Detect which cell encompasses the target text, then output its [X, Y] center coordinate. 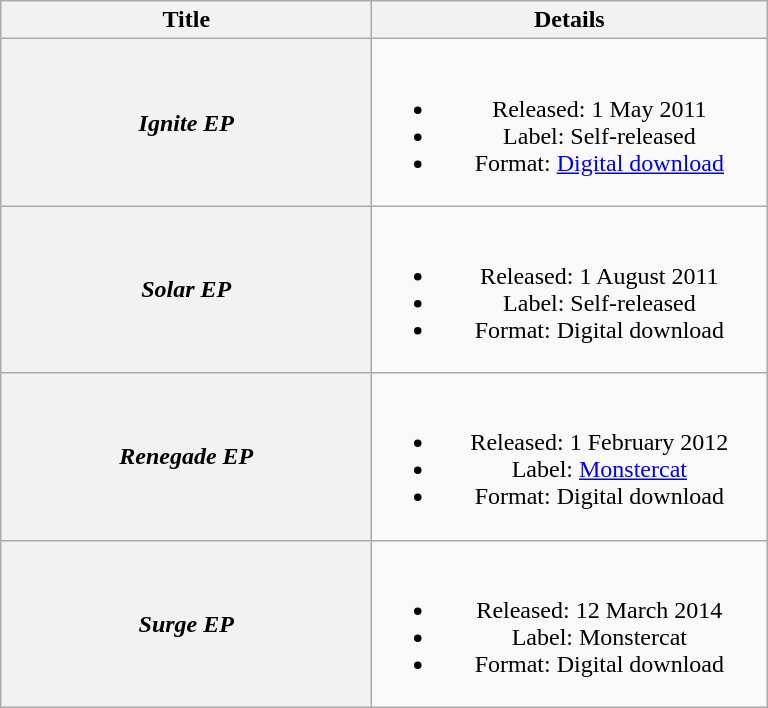
Surge EP [186, 624]
Details [570, 20]
Renegade EP [186, 456]
Title [186, 20]
Solar EP [186, 290]
Released: 1 February 2012Label: MonstercatFormat: Digital download [570, 456]
Released: 1 August 2011Label: Self-releasedFormat: Digital download [570, 290]
Released: 1 May 2011Label: Self-releasedFormat: Digital download [570, 122]
Released: 12 March 2014Label: MonstercatFormat: Digital download [570, 624]
Ignite EP [186, 122]
